Capture the cell that displays the provided text and extract its [X, Y] central coordinate. 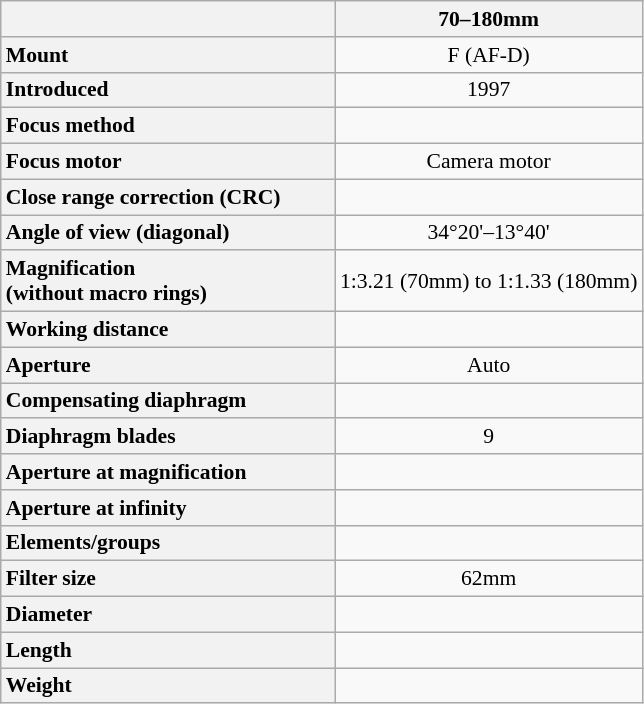
F (AF‑D) [489, 55]
Diameter [168, 615]
Filter size [168, 579]
70–180mm [489, 19]
Angle of view (diagonal) [168, 233]
Aperture [168, 365]
34°20'–13°40' [489, 233]
Aperture at infinity [168, 508]
Mount [168, 55]
Camera motor [489, 162]
Diaphragm blades [168, 437]
9 [489, 437]
Magnification(without macro rings) [168, 282]
Weight [168, 686]
Aperture at magnification [168, 472]
Focus motor [168, 162]
Compensating diaphragm [168, 401]
1997 [489, 90]
Auto [489, 365]
Close range correction (CRC) [168, 197]
Introduced [168, 90]
1:3.21 (70mm) to 1:1.33 (180mm) [489, 282]
Working distance [168, 330]
Focus method [168, 126]
Elements/groups [168, 543]
62mm [489, 579]
Length [168, 650]
